Scan for the cell matching the given text and deliver its (x, y) coordinate at center. 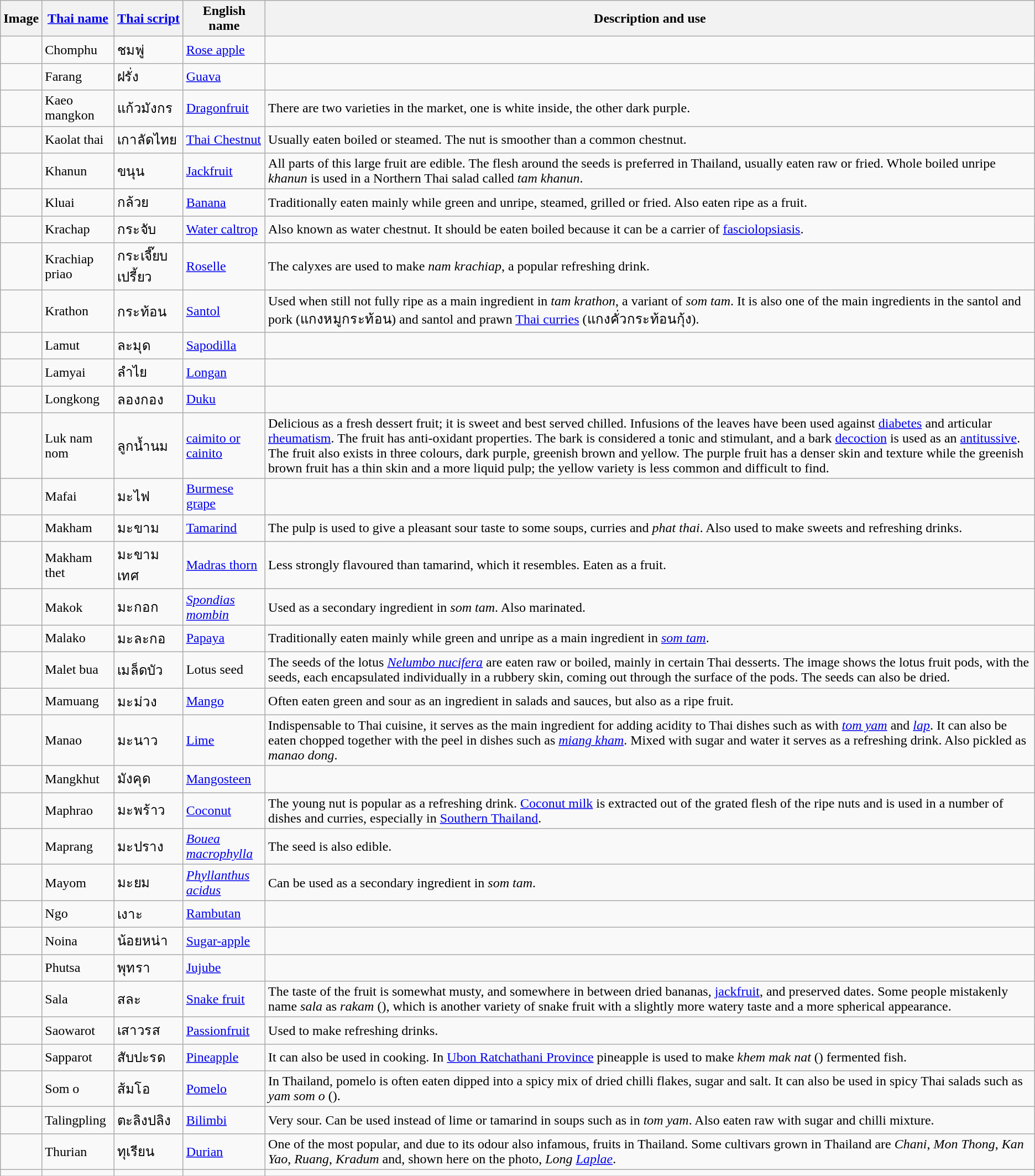
Less strongly flavoured than tamarind, which it resembles. Eaten as a fruit. (650, 565)
Krathon (78, 311)
Farang (78, 76)
Thai name (78, 19)
ชมพู่ (148, 50)
มะกอก (148, 607)
Traditionally eaten mainly while green and unripe as a main ingredient in som tam. (650, 638)
Snake fruit (224, 999)
Madras thorn (224, 565)
Sugar-apple (224, 940)
Bouea macrophylla (224, 846)
Sala (78, 999)
กระท้อน (148, 311)
มะไฟ (148, 497)
มะขามเทศ (148, 565)
ลองกอง (148, 399)
มะม่วง (148, 701)
Image (21, 19)
สับปะรด (148, 1058)
ทุเรียน (148, 1152)
It can also be used in cooking. In Ubon Ratchathani Province pineapple is used to make khem mak nat () fermented fish. (650, 1058)
เกาลัดไทย (148, 139)
Phyllanthus acidus (224, 883)
Rambutan (224, 914)
Thai script (148, 19)
Sapparot (78, 1058)
The calyxes are used to make nam krachiap, a popular refreshing drink. (650, 267)
Durian (224, 1152)
Longan (224, 373)
Can be used as a secondary ingredient in som tam. (650, 883)
Used as a secondary ingredient in som tam. Also marinated. (650, 607)
Khanun (78, 171)
กล้วย (148, 202)
Used to make refreshing drinks. (650, 1031)
Very sour. Can be used instead of lime or tamarind in soups such as in tom yam. Also eaten raw with sugar and chilli mixture. (650, 1121)
กระจับ (148, 229)
Lotus seed (224, 669)
Usually eaten boiled or steamed. The nut is smoother than a common chestnut. (650, 139)
Dragonfruit (224, 108)
Lamut (78, 345)
มะพร้าว (148, 811)
Mafai (78, 497)
Saowarot (78, 1031)
Kaolat thai (78, 139)
Chomphu (78, 50)
Mamuang (78, 701)
Jackfruit (224, 171)
พุทรา (148, 968)
Lamyai (78, 373)
Malako (78, 638)
ลำไย (148, 373)
Spondias mombin (224, 607)
Maprang (78, 846)
มะนาว (148, 740)
Roselle (224, 267)
เมล็ดบัว (148, 669)
Noina (78, 940)
Malet bua (78, 669)
Thai Chestnut (224, 139)
มะปราง (148, 846)
ขนุน (148, 171)
มะละกอ (148, 638)
มะยม (148, 883)
ลูกน้ำนม (148, 446)
Manao (78, 740)
ส้มโอ (148, 1089)
The seed is also edible. (650, 846)
Burmese grape (224, 497)
Banana (224, 202)
Thurian (78, 1152)
Mangosteen (224, 779)
There are two varieties in the market, one is white inside, the other dark purple. (650, 108)
Sapodilla (224, 345)
กระเจี๊ยบเปรี้ยว (148, 267)
Guava (224, 76)
Water caltrop (224, 229)
Kluai (78, 202)
Ngo (78, 914)
ละมุด (148, 345)
เงาะ (148, 914)
Krachiap priao (78, 267)
Tamarind (224, 528)
Mango (224, 701)
Description and use (650, 19)
Santol (224, 311)
Rose apple (224, 50)
caimito or cainito (224, 446)
Makham thet (78, 565)
Jujube (224, 968)
Duku (224, 399)
Often eaten green and sour as an ingredient in salads and sauces, but also as a ripe fruit. (650, 701)
Talingpling (78, 1121)
Mangkhut (78, 779)
Papaya (224, 638)
Passionfruit (224, 1031)
มังคุด (148, 779)
Makham (78, 528)
Longkong (78, 399)
Som o (78, 1089)
Luk nam nom (78, 446)
ฝรั่ง (148, 76)
Phutsa (78, 968)
Kaeo mangkon (78, 108)
The pulp is used to give a pleasant sour taste to some soups, curries and phat thai. Also used to make sweets and refreshing drinks. (650, 528)
Coconut (224, 811)
Also known as water chestnut. It should be eaten boiled because it can be a carrier of fasciolopsiasis. (650, 229)
น้อยหน่า (148, 940)
แก้วมังกร (148, 108)
Krachap (78, 229)
Pineapple (224, 1058)
Mayom (78, 883)
Traditionally eaten mainly while green and unripe, steamed, grilled or fried. Also eaten ripe as a fruit. (650, 202)
มะขาม (148, 528)
Pomelo (224, 1089)
Lime (224, 740)
Makok (78, 607)
เสาวรส (148, 1031)
Maphrao (78, 811)
ตะลิงปลิง (148, 1121)
สละ (148, 999)
Bilimbi (224, 1121)
English name (224, 19)
